Search for the cell housing the specified text and yield its [X, Y] center coordinate. 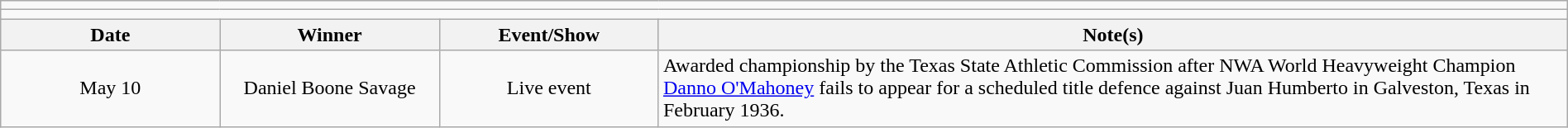
Date [111, 35]
Note(s) [1113, 35]
Winner [329, 35]
Event/Show [549, 35]
May 10 [111, 88]
Live event [549, 88]
Daniel Boone Savage [329, 88]
